Detect which cell encompasses the target text, then output its (X, Y) center coordinate. 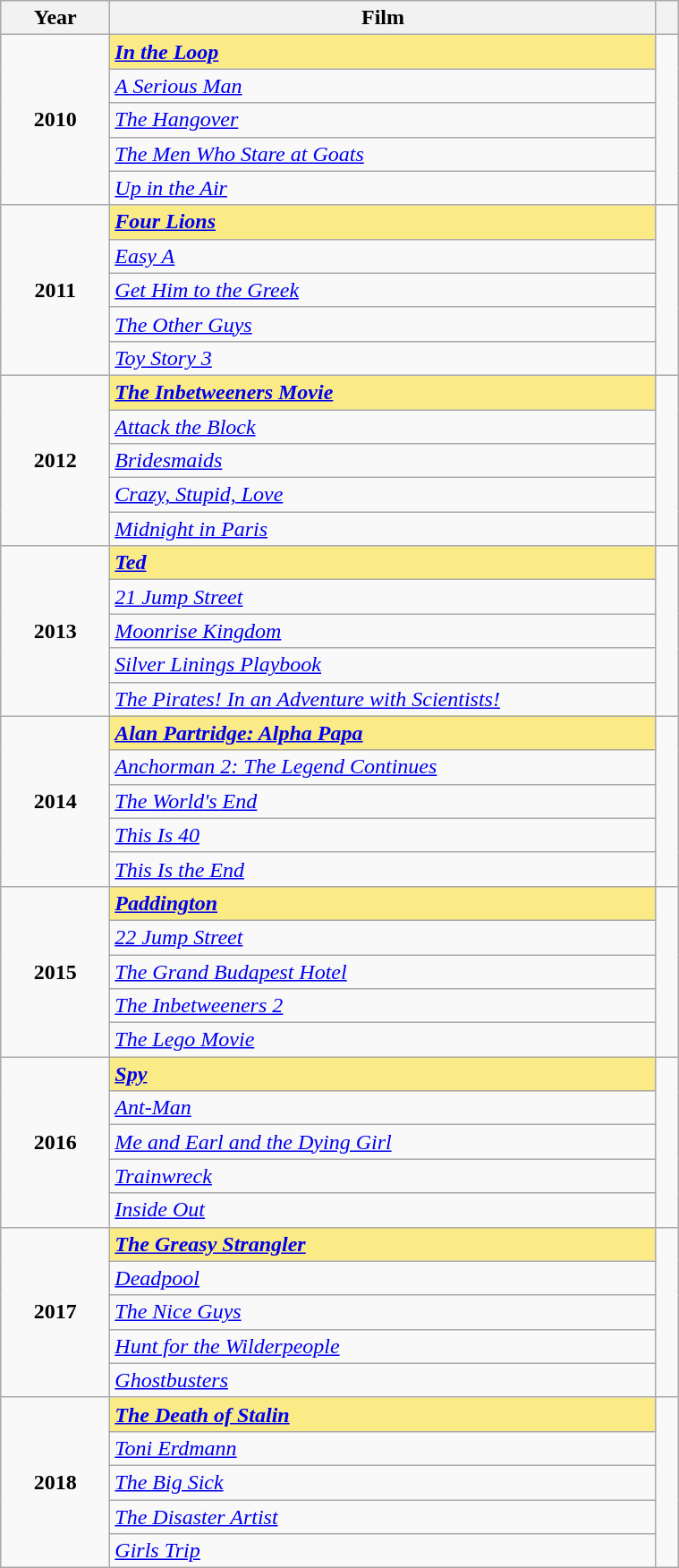
Film (383, 18)
The Hangover (383, 120)
Toy Story 3 (383, 358)
The Greasy Strangler (383, 1244)
2014 (55, 801)
Hunt for the Wilderpeople (383, 1346)
2010 (55, 120)
The Men Who Stare at Goats (383, 154)
2011 (55, 290)
The Disaster Artist (383, 1517)
The Big Sick (383, 1482)
Alan Partridge: Alpha Papa (383, 733)
Get Him to the Greek (383, 290)
This Is 40 (383, 835)
Easy A (383, 256)
Paddington (383, 903)
Midnight in Paris (383, 529)
Attack the Block (383, 427)
The Lego Movie (383, 1040)
Moonrise Kingdom (383, 631)
Four Lions (383, 222)
Ted (383, 563)
This Is the End (383, 869)
The Inbetweeners 2 (383, 1006)
Trainwreck (383, 1176)
In the Loop (383, 52)
22 Jump Street (383, 937)
Anchorman 2: The Legend Continues (383, 767)
Ghostbusters (383, 1380)
2015 (55, 971)
2012 (55, 460)
Girls Trip (383, 1551)
Silver Linings Playbook (383, 665)
The Other Guys (383, 324)
The Pirates! In an Adventure with Scientists! (383, 699)
2016 (55, 1142)
A Serious Man (383, 86)
The World's End (383, 801)
Crazy, Stupid, Love (383, 495)
The Nice Guys (383, 1312)
Inside Out (383, 1210)
2018 (55, 1482)
2013 (55, 631)
Deadpool (383, 1278)
The Death of Stalin (383, 1414)
Up in the Air (383, 188)
Year (55, 18)
The Inbetweeners Movie (383, 392)
Toni Erdmann (383, 1448)
Bridesmaids (383, 461)
Spy (383, 1074)
Me and Earl and the Dying Girl (383, 1142)
The Grand Budapest Hotel (383, 971)
2017 (55, 1312)
21 Jump Street (383, 597)
Ant-Man (383, 1108)
